Search for the cell housing the specified text and yield its (x, y) center coordinate. 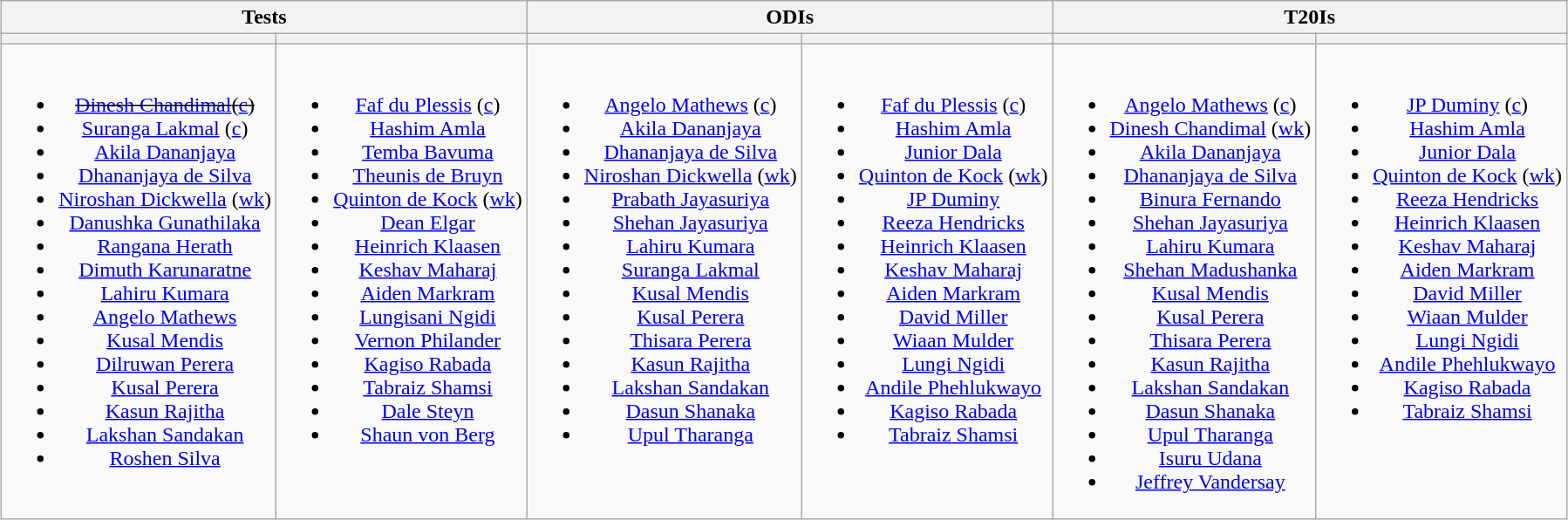
ODIs (790, 17)
T20Is (1310, 17)
Tests (265, 17)
